Capture the cell that displays the provided text and extract its [X, Y] central coordinate. 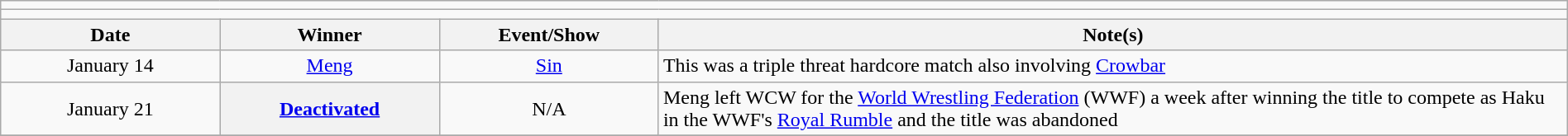
Deactivated [329, 109]
Date [111, 35]
Winner [329, 35]
Meng [329, 66]
Note(s) [1113, 35]
N/A [549, 109]
January 21 [111, 109]
Sin [549, 66]
January 14 [111, 66]
This was a triple threat hardcore match also involving Crowbar [1113, 66]
Event/Show [549, 35]
